Identify which cell holds the provided text, then report its (x, y) central coordinate. 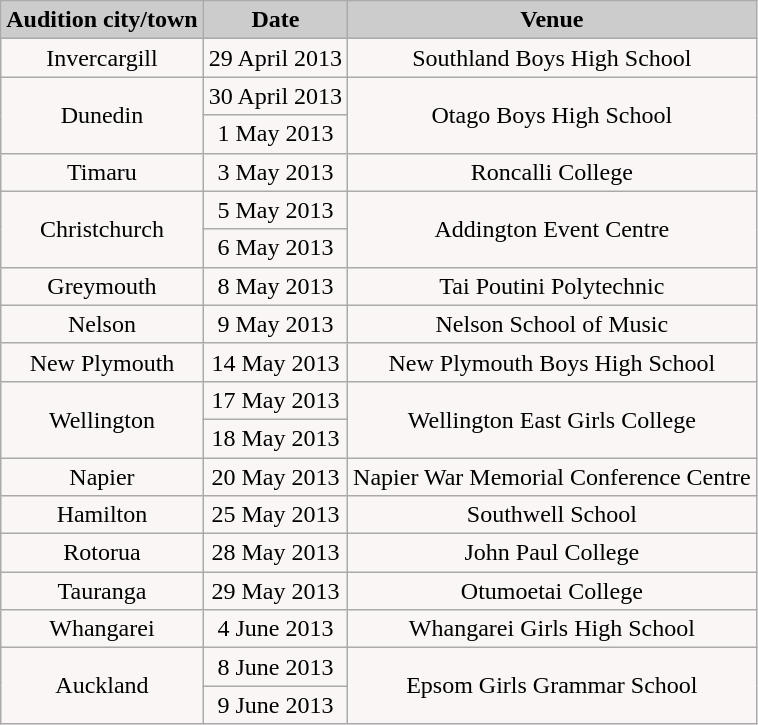
Southwell School (552, 515)
John Paul College (552, 553)
14 May 2013 (275, 362)
Otumoetai College (552, 591)
New Plymouth (102, 362)
Date (275, 20)
Timaru (102, 172)
Hamilton (102, 515)
Christchurch (102, 229)
3 May 2013 (275, 172)
25 May 2013 (275, 515)
Otago Boys High School (552, 115)
9 May 2013 (275, 324)
28 May 2013 (275, 553)
20 May 2013 (275, 477)
Auckland (102, 686)
Venue (552, 20)
4 June 2013 (275, 629)
18 May 2013 (275, 438)
Nelson School of Music (552, 324)
Nelson (102, 324)
Wellington (102, 419)
Whangarei (102, 629)
Epsom Girls Grammar School (552, 686)
Tai Poutini Polytechnic (552, 286)
New Plymouth Boys High School (552, 362)
5 May 2013 (275, 210)
Napier (102, 477)
1 May 2013 (275, 134)
8 May 2013 (275, 286)
Napier War Memorial Conference Centre (552, 477)
Southland Boys High School (552, 58)
29 April 2013 (275, 58)
Dunedin (102, 115)
Whangarei Girls High School (552, 629)
8 June 2013 (275, 667)
Rotorua (102, 553)
Roncalli College (552, 172)
29 May 2013 (275, 591)
Greymouth (102, 286)
Invercargill (102, 58)
Audition city/town (102, 20)
Tauranga (102, 591)
Addington Event Centre (552, 229)
9 June 2013 (275, 705)
17 May 2013 (275, 400)
Wellington East Girls College (552, 419)
6 May 2013 (275, 248)
30 April 2013 (275, 96)
